Identify which cell holds the provided text, then report its [X, Y] central coordinate. 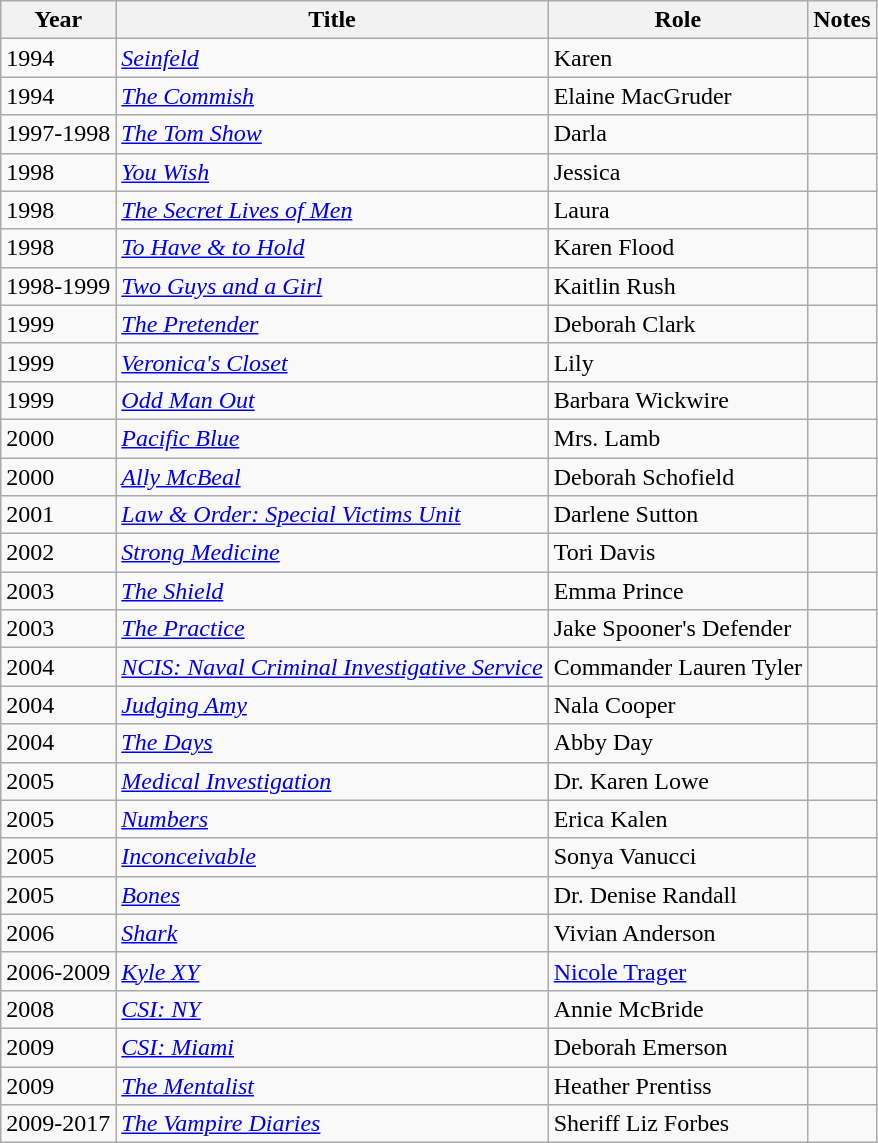
Abby Day [678, 743]
Kyle XY [332, 971]
Tori Davis [678, 553]
Deborah Emerson [678, 1047]
The Tom Show [332, 134]
Nala Cooper [678, 705]
2009-2017 [58, 1124]
Dr. Denise Randall [678, 895]
Kaitlin Rush [678, 286]
Erica Kalen [678, 819]
1998-1999 [58, 286]
CSI: Miami [332, 1047]
You Wish [332, 172]
Lily [678, 362]
2002 [58, 553]
Title [332, 20]
Law & Order: Special Victims Unit [332, 515]
Dr. Karen Lowe [678, 781]
To Have & to Hold [332, 248]
Jake Spooner's Defender [678, 629]
Annie McBride [678, 1009]
Laura [678, 210]
Emma Prince [678, 591]
The Days [332, 743]
2001 [58, 515]
The Pretender [332, 324]
Darla [678, 134]
Commander Lauren Tyler [678, 667]
Veronica's Closet [332, 362]
Two Guys and a Girl [332, 286]
Ally McBeal [332, 477]
The Commish [332, 96]
Role [678, 20]
Inconceivable [332, 857]
Mrs. Lamb [678, 438]
Notes [842, 20]
Deborah Schofield [678, 477]
Strong Medicine [332, 553]
Elaine MacGruder [678, 96]
CSI: NY [332, 1009]
Year [58, 20]
Barbara Wickwire [678, 400]
2008 [58, 1009]
Pacific Blue [332, 438]
Judging Amy [332, 705]
Jessica [678, 172]
1997-1998 [58, 134]
Heather Prentiss [678, 1085]
Medical Investigation [332, 781]
Seinfeld [332, 58]
Darlene Sutton [678, 515]
Karen [678, 58]
Vivian Anderson [678, 933]
The Mentalist [332, 1085]
Sonya Vanucci [678, 857]
The Secret Lives of Men [332, 210]
Karen Flood [678, 248]
Odd Man Out [332, 400]
The Practice [332, 629]
Numbers [332, 819]
Nicole Trager [678, 971]
Deborah Clark [678, 324]
NCIS: Naval Criminal Investigative Service [332, 667]
2006-2009 [58, 971]
2006 [58, 933]
Shark [332, 933]
The Shield [332, 591]
Bones [332, 895]
The Vampire Diaries [332, 1124]
Sheriff Liz Forbes [678, 1124]
